From the cell containing the given text, extract its center point as [x, y] coordinate. 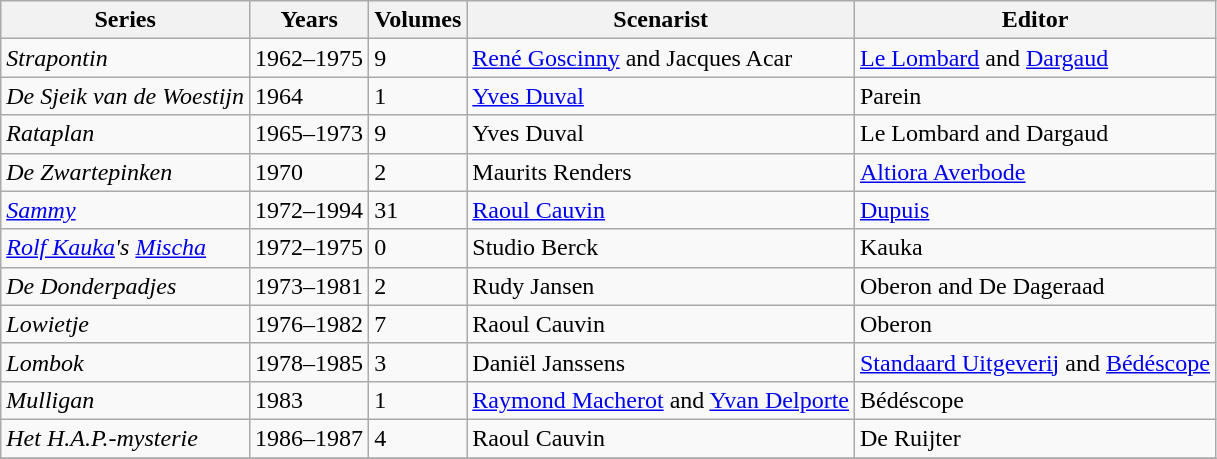
Daniël Janssens [661, 362]
1964 [310, 96]
7 [418, 324]
1986–1987 [310, 438]
Sammy [126, 210]
Lombok [126, 362]
Het H.A.P.-mysterie [126, 438]
Altiora Averbode [1034, 172]
Scenarist [661, 20]
Dupuis [1034, 210]
Volumes [418, 20]
Editor [1034, 20]
4 [418, 438]
De Donderpadjes [126, 286]
1978–1985 [310, 362]
Rudy Jansen [661, 286]
Oberon and De Dageraad [1034, 286]
Oberon [1034, 324]
Rataplan [126, 134]
Maurits Renders [661, 172]
Parein [1034, 96]
Strapontin [126, 58]
1976–1982 [310, 324]
De Ruijter [1034, 438]
Years [310, 20]
René Goscinny and Jacques Acar [661, 58]
1972–1975 [310, 248]
1983 [310, 400]
Bédéscope [1034, 400]
Rolf Kauka's Mischa [126, 248]
Kauka [1034, 248]
1965–1973 [310, 134]
3 [418, 362]
Standaard Uitgeverij and Bédéscope [1034, 362]
0 [418, 248]
Mulligan [126, 400]
Series [126, 20]
1972–1994 [310, 210]
Raymond Macherot and Yvan Delporte [661, 400]
1962–1975 [310, 58]
De Zwartepinken [126, 172]
Lowietje [126, 324]
De Sjeik van de Woestijn [126, 96]
1970 [310, 172]
31 [418, 210]
Studio Berck [661, 248]
1973–1981 [310, 286]
